Provide the [x, y] coordinate of the cell's center where the given text is located.  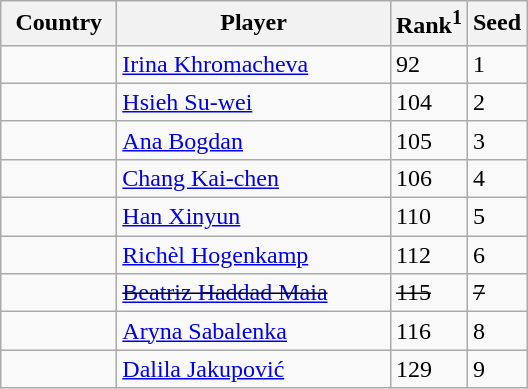
Han Xinyun [254, 217]
5 [496, 217]
104 [428, 102]
115 [428, 293]
1 [496, 64]
110 [428, 217]
6 [496, 255]
106 [428, 178]
Aryna Sabalenka [254, 331]
92 [428, 64]
Beatriz Haddad Maia [254, 293]
3 [496, 140]
Ana Bogdan [254, 140]
Seed [496, 24]
4 [496, 178]
Country [59, 24]
112 [428, 255]
7 [496, 293]
105 [428, 140]
129 [428, 369]
Hsieh Su-wei [254, 102]
Irina Khromacheva [254, 64]
8 [496, 331]
Richèl Hogenkamp [254, 255]
9 [496, 369]
116 [428, 331]
Dalila Jakupović [254, 369]
2 [496, 102]
Chang Kai-chen [254, 178]
Player [254, 24]
Rank1 [428, 24]
